Return the [x, y] coordinate for the center point of the cell that contains the specified text.  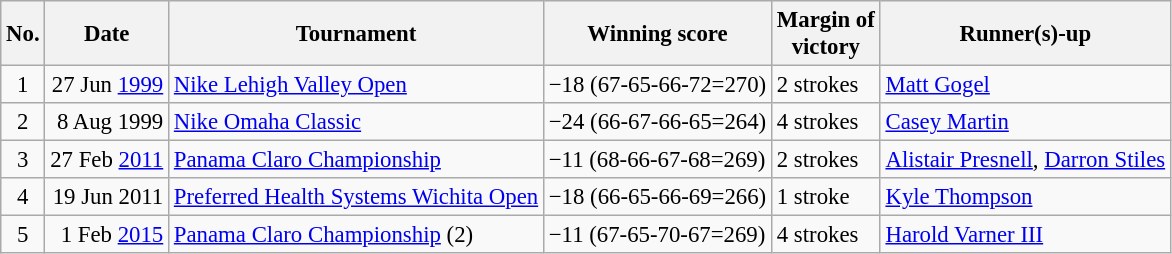
Alistair Presnell, Darron Stiles [1025, 160]
Matt Gogel [1025, 85]
Date [107, 34]
Casey Martin [1025, 122]
Runner(s)-up [1025, 34]
−18 (67-65-66-72=270) [657, 85]
2 [23, 122]
27 Jun 1999 [107, 85]
Panama Claro Championship (2) [356, 235]
Margin ofvictory [826, 34]
Preferred Health Systems Wichita Open [356, 197]
Tournament [356, 34]
No. [23, 34]
Nike Omaha Classic [356, 122]
−18 (66-65-66-69=266) [657, 197]
−11 (68-66-67-68=269) [657, 160]
Kyle Thompson [1025, 197]
1 stroke [826, 197]
Harold Varner III [1025, 235]
Winning score [657, 34]
4 [23, 197]
1 Feb 2015 [107, 235]
Panama Claro Championship [356, 160]
Nike Lehigh Valley Open [356, 85]
27 Feb 2011 [107, 160]
5 [23, 235]
3 [23, 160]
8 Aug 1999 [107, 122]
19 Jun 2011 [107, 197]
−11 (67-65-70-67=269) [657, 235]
1 [23, 85]
−24 (66-67-66-65=264) [657, 122]
